Scan for the cell matching the given text and deliver its [X, Y] coordinate at center. 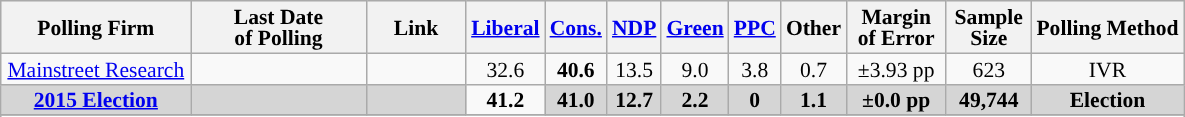
3.8 [755, 68]
Cons. [576, 27]
40.6 [576, 68]
Liberal [505, 27]
49,744 [988, 100]
0.7 [814, 68]
SampleSize [988, 27]
IVR [1107, 68]
±3.93 pp [896, 68]
Election [1107, 100]
NDP [634, 27]
1.1 [814, 100]
Other [814, 27]
623 [988, 68]
9.0 [694, 68]
Green [694, 27]
12.7 [634, 100]
±0.0 pp [896, 100]
Last Dateof Polling [278, 27]
2.2 [694, 100]
41.2 [505, 100]
Polling Firm [96, 27]
Marginof Error [896, 27]
Mainstreet Research [96, 68]
0 [755, 100]
PPC [755, 27]
41.0 [576, 100]
Polling Method [1107, 27]
Link [416, 27]
2015 Election [96, 100]
13.5 [634, 68]
32.6 [505, 68]
